Provide the (X, Y) coordinate of the cell's center where the given text is located.  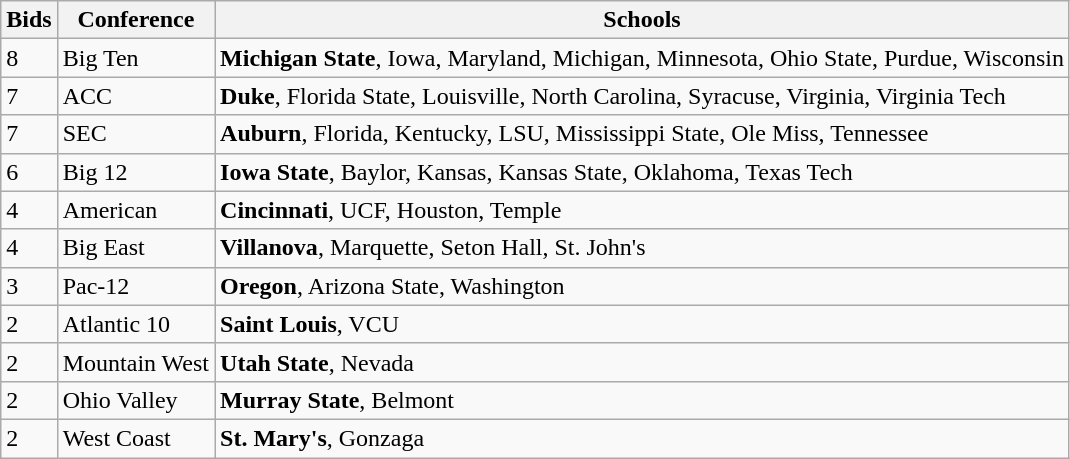
West Coast (136, 438)
3 (29, 286)
SEC (136, 134)
Big East (136, 248)
Saint Louis, VCU (642, 324)
Big Ten (136, 58)
Utah State, Nevada (642, 362)
Atlantic 10 (136, 324)
Pac-12 (136, 286)
Iowa State, Baylor, Kansas, Kansas State, Oklahoma, Texas Tech (642, 172)
Michigan State, Iowa, Maryland, Michigan, Minnesota, Ohio State, Purdue, Wisconsin (642, 58)
Schools (642, 20)
ACC (136, 96)
Oregon, Arizona State, Washington (642, 286)
Murray State, Belmont (642, 400)
St. Mary's, Gonzaga (642, 438)
Conference (136, 20)
Mountain West (136, 362)
Duke, Florida State, Louisville, North Carolina, Syracuse, Virginia, Virginia Tech (642, 96)
Villanova, Marquette, Seton Hall, St. John's (642, 248)
Auburn, Florida, Kentucky, LSU, Mississippi State, Ole Miss, Tennessee (642, 134)
Cincinnati, UCF, Houston, Temple (642, 210)
Ohio Valley (136, 400)
Big 12 (136, 172)
Bids (29, 20)
American (136, 210)
6 (29, 172)
8 (29, 58)
